Find where the given text appears and provide that cell's center as (x, y) coordinate. 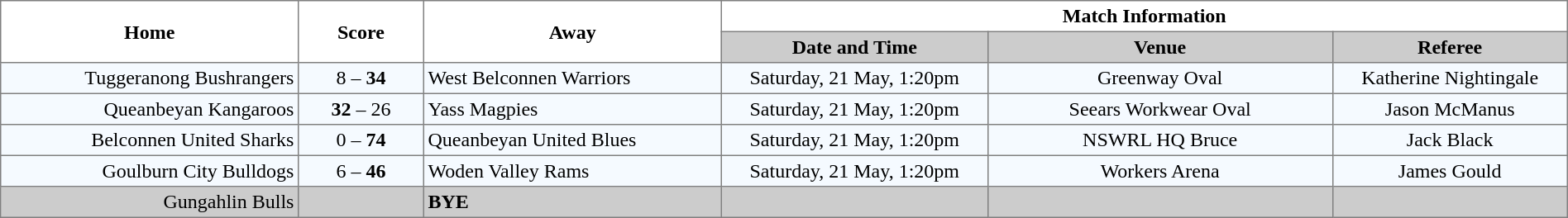
32 – 26 (361, 109)
Jason McManus (1450, 109)
James Gould (1450, 171)
6 – 46 (361, 171)
Home (150, 31)
Woden Valley Rams (572, 171)
Seears Workwear Oval (1159, 109)
Tuggeranong Bushrangers (150, 78)
Workers Arena (1159, 171)
Belconnen United Sharks (150, 140)
West Belconnen Warriors (572, 78)
Venue (1159, 47)
Greenway Oval (1159, 78)
8 – 34 (361, 78)
Date and Time (854, 47)
0 – 74 (361, 140)
Away (572, 31)
BYE (572, 202)
NSWRL HQ Bruce (1159, 140)
Score (361, 31)
Yass Magpies (572, 109)
Jack Black (1450, 140)
Queanbeyan United Blues (572, 140)
Katherine Nightingale (1450, 78)
Goulburn City Bulldogs (150, 171)
Referee (1450, 47)
Queanbeyan Kangaroos (150, 109)
Gungahlin Bulls (150, 202)
Match Information (1145, 17)
